From the cell containing the given text, extract its center point as [x, y] coordinate. 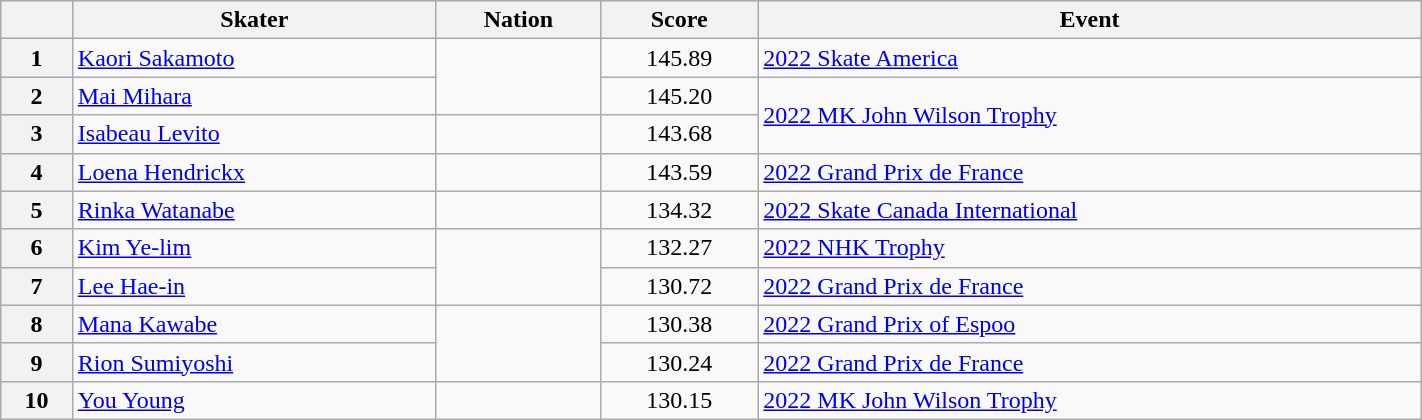
134.32 [680, 210]
8 [37, 324]
Rinka Watanabe [254, 210]
9 [37, 362]
1 [37, 58]
Lee Hae-in [254, 286]
143.59 [680, 172]
145.20 [680, 96]
Kim Ye-lim [254, 248]
6 [37, 248]
4 [37, 172]
Kaori Sakamoto [254, 58]
143.68 [680, 134]
7 [37, 286]
2022 Grand Prix of Espoo [1090, 324]
You Young [254, 400]
2 [37, 96]
130.38 [680, 324]
Isabeau Levito [254, 134]
Rion Sumiyoshi [254, 362]
Loena Hendrickx [254, 172]
Score [680, 20]
Mai Mihara [254, 96]
130.15 [680, 400]
2022 NHK Trophy [1090, 248]
5 [37, 210]
130.24 [680, 362]
Skater [254, 20]
145.89 [680, 58]
2022 Skate America [1090, 58]
Nation [518, 20]
132.27 [680, 248]
Event [1090, 20]
Mana Kawabe [254, 324]
3 [37, 134]
10 [37, 400]
130.72 [680, 286]
2022 Skate Canada International [1090, 210]
